Scan for the cell matching the given text and deliver its [X, Y] coordinate at center. 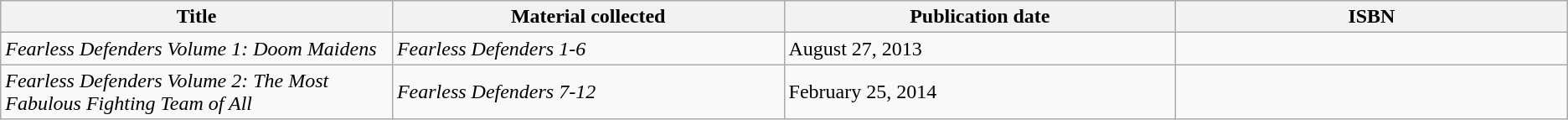
Fearless Defenders 1-6 [588, 49]
Title [197, 17]
ISBN [1372, 17]
Fearless Defenders Volume 1: Doom Maidens [197, 49]
Fearless Defenders 7-12 [588, 92]
Fearless Defenders Volume 2: The Most Fabulous Fighting Team of All [197, 92]
Publication date [980, 17]
February 25, 2014 [980, 92]
August 27, 2013 [980, 49]
Material collected [588, 17]
